Extract the (X, Y) coordinate from the center of the cell holding the provided text.  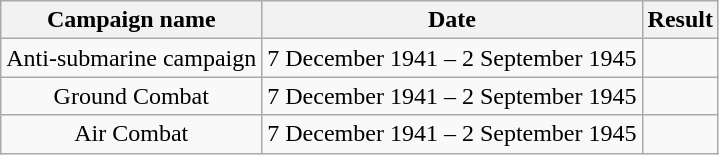
Ground Combat (132, 96)
Anti-submarine campaign (132, 58)
Result (680, 20)
Date (452, 20)
Air Combat (132, 134)
Campaign name (132, 20)
